Provide the [X, Y] coordinate of the cell's center where the given text is located.  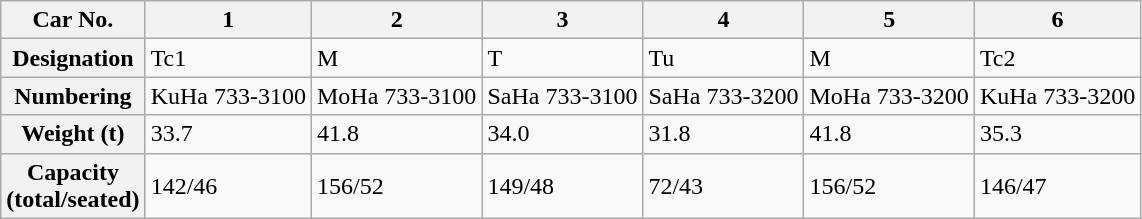
Tu [724, 58]
MoHa 733-3200 [889, 96]
Weight (t) [73, 134]
SaHa 733-3200 [724, 96]
3 [562, 20]
142/46 [228, 186]
KuHa 733-3200 [1057, 96]
Numbering [73, 96]
2 [396, 20]
33.7 [228, 134]
T [562, 58]
MoHa 733-3100 [396, 96]
34.0 [562, 134]
KuHa 733-3100 [228, 96]
Capacity(total/seated) [73, 186]
72/43 [724, 186]
149/48 [562, 186]
Tc2 [1057, 58]
Designation [73, 58]
Car No. [73, 20]
1 [228, 20]
31.8 [724, 134]
35.3 [1057, 134]
Tc1 [228, 58]
5 [889, 20]
4 [724, 20]
146/47 [1057, 186]
6 [1057, 20]
SaHa 733-3100 [562, 96]
